Search for the cell housing the specified text and yield its (x, y) center coordinate. 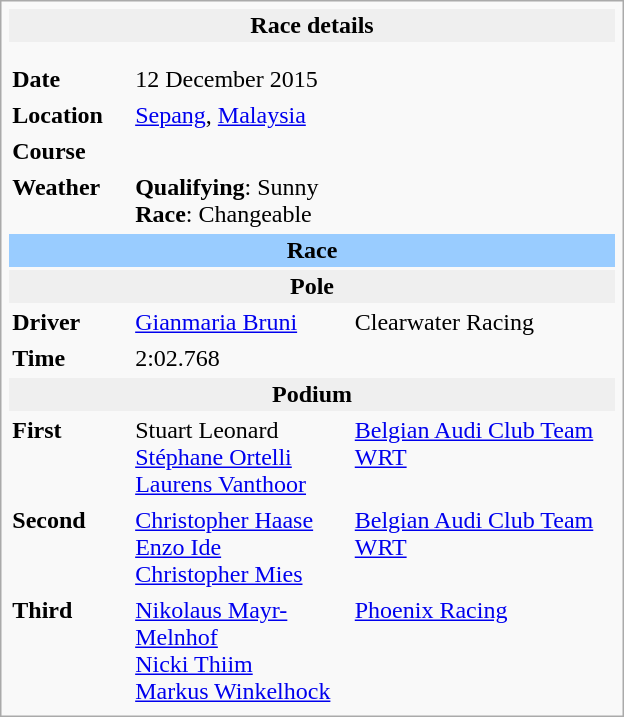
Race (312, 250)
Course (69, 152)
Pole (312, 286)
Clearwater Racing (484, 322)
Race details (312, 26)
Gianmaria Bruni (240, 322)
Weather (69, 201)
Stuart Leonard Stéphane Ortelli Laurens Vanthoor (240, 458)
Nikolaus Mayr-Melnhof Nicki Thiim Markus Winkelhock (240, 651)
Driver (69, 322)
Qualifying: SunnyRace: Changeable (374, 201)
Sepang, Malaysia (374, 116)
Podium (312, 394)
Location (69, 116)
Time (69, 358)
First (69, 458)
12 December 2015 (240, 80)
Second (69, 548)
2:02.768 (374, 358)
Christopher Haase Enzo Ide Christopher Mies (240, 548)
Date (69, 80)
Phoenix Racing (484, 651)
Third (69, 651)
